Provide the [x, y] coordinate of the cell's center where the given text is located.  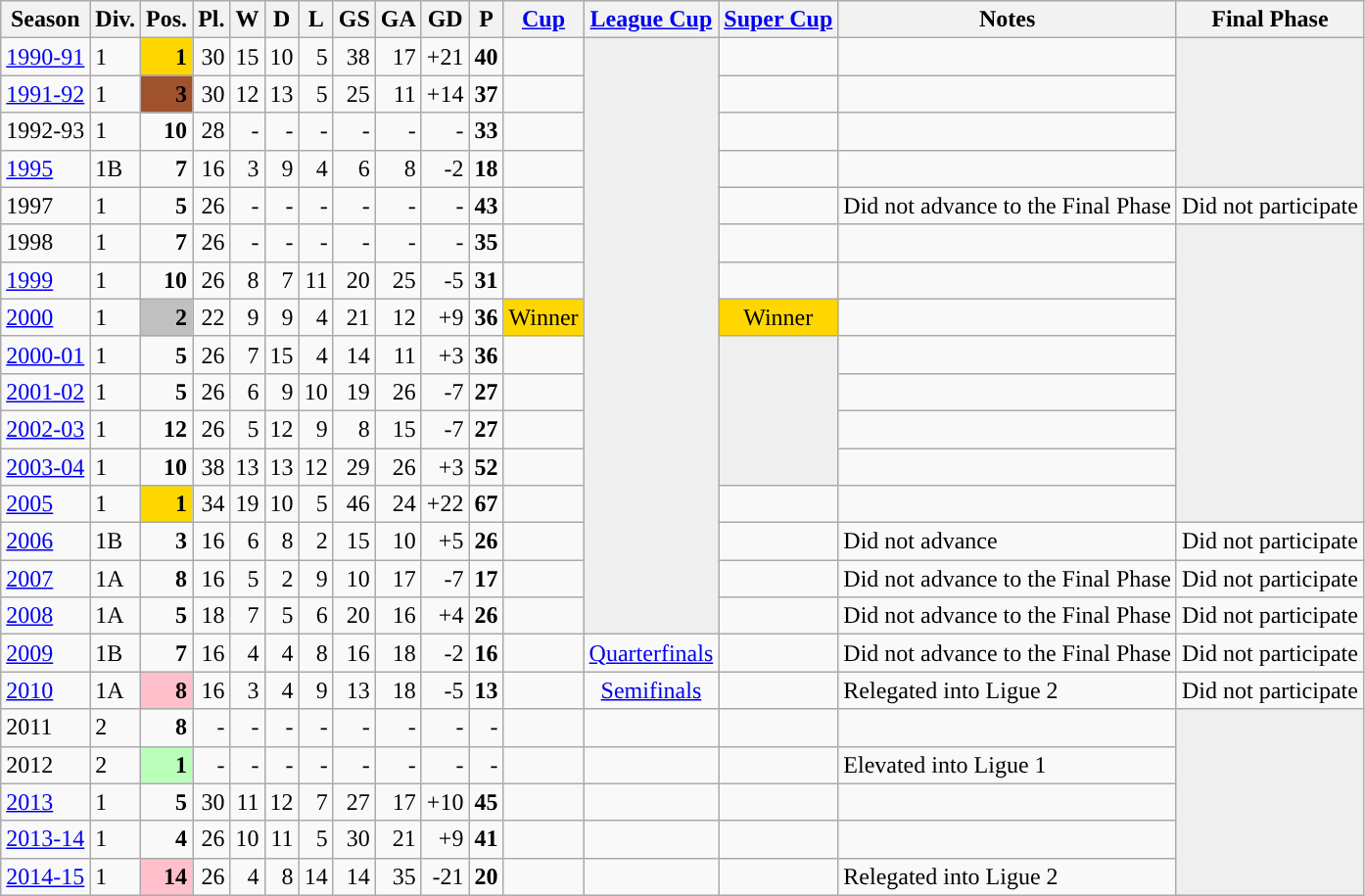
1992-93 [45, 131]
2009 [45, 653]
D [282, 20]
Final Phase [1269, 20]
34 [212, 504]
2006 [45, 542]
31 [486, 280]
GD [445, 20]
+21 [445, 57]
+5 [445, 542]
League Cup [651, 20]
45 [486, 802]
Pos. [166, 20]
1995 [45, 168]
Div. [116, 20]
L [315, 20]
2011 [45, 728]
2008 [45, 616]
2013-14 [45, 839]
Cup [543, 20]
2005 [45, 504]
+10 [445, 802]
28 [212, 131]
-21 [445, 876]
2012 [45, 765]
Super Cup [778, 20]
2002-03 [45, 429]
1998 [45, 243]
33 [486, 131]
46 [354, 504]
2013 [45, 802]
Season [45, 20]
2003-04 [45, 467]
41 [486, 839]
37 [486, 94]
GS [354, 20]
2007 [45, 579]
+4 [445, 616]
1999 [45, 280]
2000-01 [45, 354]
+22 [445, 504]
67 [486, 504]
Notes [1008, 20]
W [247, 20]
Quarterfinals [651, 653]
Did not advance [1008, 542]
1997 [45, 206]
Semifinals [651, 690]
Pl. [212, 20]
P [486, 20]
2000 [45, 317]
GA [398, 20]
2010 [45, 690]
+14 [445, 94]
43 [486, 206]
Elevated into Ligue 1 [1008, 765]
52 [486, 467]
22 [212, 317]
2014-15 [45, 876]
29 [354, 467]
2001-02 [45, 392]
1991-92 [45, 94]
24 [398, 504]
1990-91 [45, 57]
40 [486, 57]
